For the text-containing cell, return its midpoint in [x, y] coordinate format. 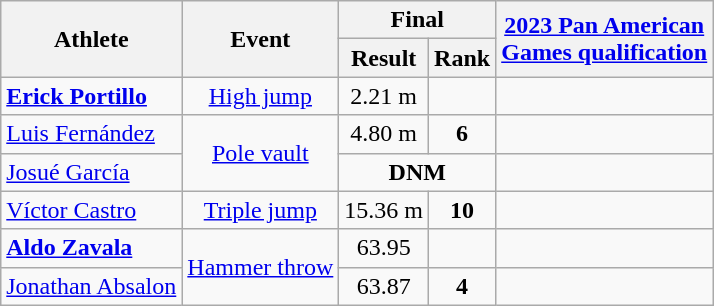
Pole vault [260, 153]
63.87 [384, 286]
Hammer throw [260, 267]
4.80 m [384, 134]
Athlete [92, 39]
Luis Fernández [92, 134]
Final [418, 20]
Rank [462, 58]
63.95 [384, 248]
High jump [260, 96]
DNM [418, 172]
Event [260, 39]
Josué García [92, 172]
Víctor Castro [92, 210]
2023 Pan American Games qualification [604, 39]
6 [462, 134]
4 [462, 286]
2.21 m [384, 96]
Erick Portillo [92, 96]
Aldo Zavala [92, 248]
Jonathan Absalon [92, 286]
10 [462, 210]
15.36 m [384, 210]
Result [384, 58]
Triple jump [260, 210]
